Output the [X, Y] coordinate of the center of the cell containing the given text.  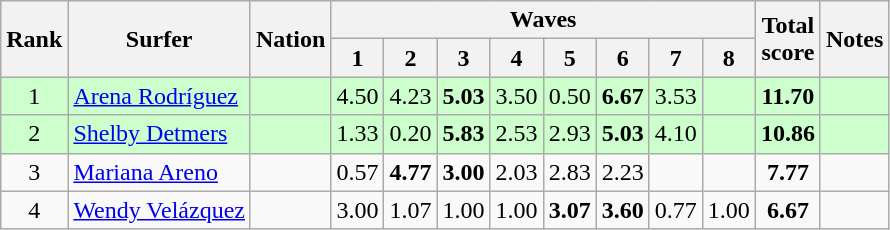
5.83 [464, 134]
7 [676, 58]
Arena Rodríguez [160, 96]
Nation [290, 39]
3.50 [516, 96]
Wendy Velázquez [160, 210]
8 [728, 58]
4.50 [358, 96]
4.77 [410, 172]
2.53 [516, 134]
0.77 [676, 210]
4.23 [410, 96]
2.93 [570, 134]
Notes [854, 39]
0.57 [358, 172]
11.70 [788, 96]
6 [622, 58]
2.23 [622, 172]
2.83 [570, 172]
5 [570, 58]
4.10 [676, 134]
0.20 [410, 134]
1.07 [410, 210]
3.53 [676, 96]
10.86 [788, 134]
7.77 [788, 172]
1.33 [358, 134]
Rank [34, 39]
2.03 [516, 172]
Totalscore [788, 39]
Waves [543, 20]
0.50 [570, 96]
3.07 [570, 210]
Shelby Detmers [160, 134]
3.60 [622, 210]
Mariana Areno [160, 172]
Surfer [160, 39]
